Detect which cell encompasses the target text, then output its (X, Y) center coordinate. 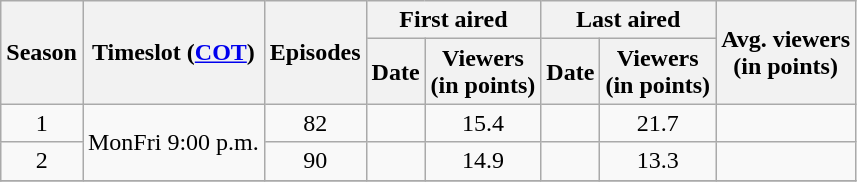
MonFri 9:00 p.m. (173, 142)
82 (315, 123)
Last aired (628, 20)
First aired (454, 20)
13.3 (658, 161)
21.7 (658, 123)
2 (42, 161)
Episodes (315, 52)
90 (315, 161)
15.4 (483, 123)
14.9 (483, 161)
1 (42, 123)
Avg. viewers(in points) (786, 52)
Timeslot (COT) (173, 52)
Season (42, 52)
